Provide the (x, y) coordinate of the cell's center where the given text is located.  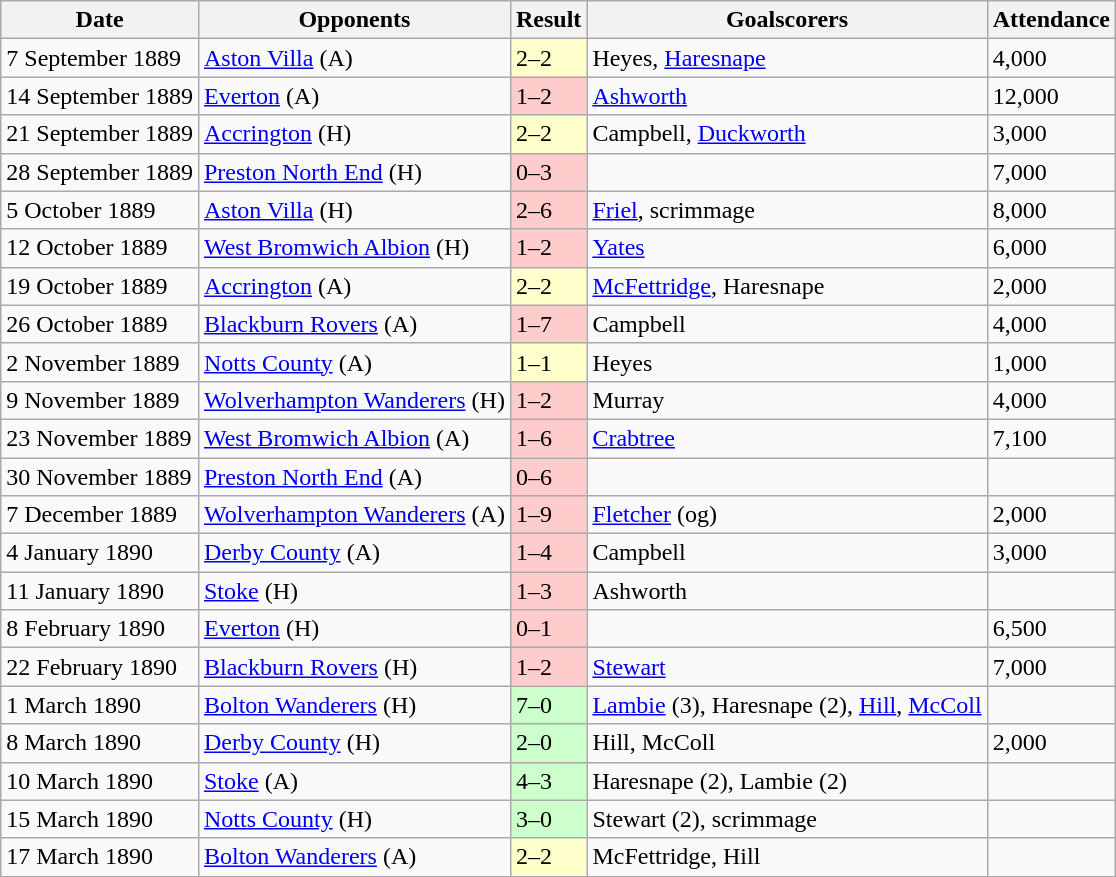
19 October 1889 (100, 286)
Preston North End (A) (354, 477)
17 March 1890 (100, 857)
Derby County (H) (354, 743)
14 September 1889 (100, 96)
Lambie (3), Haresnape (2), Hill, McColl (787, 705)
Bolton Wanderers (A) (354, 857)
Stewart (787, 667)
8 February 1890 (100, 629)
Goalscorers (787, 20)
Notts County (H) (354, 819)
Aston Villa (H) (354, 210)
8,000 (1051, 210)
9 November 1889 (100, 400)
23 November 1889 (100, 438)
Attendance (1051, 20)
Campbell, Duckworth (787, 134)
Derby County (A) (354, 553)
Wolverhampton Wanderers (H) (354, 400)
Murray (787, 400)
10 March 1890 (100, 781)
Wolverhampton Wanderers (A) (354, 515)
2–6 (548, 210)
Accrington (A) (354, 286)
7–0 (548, 705)
7 September 1889 (100, 58)
7 December 1889 (100, 515)
3–0 (548, 819)
4 January 1890 (100, 553)
West Bromwich Albion (H) (354, 248)
1–7 (548, 324)
Accrington (H) (354, 134)
2–0 (548, 743)
Opponents (354, 20)
4–3 (548, 781)
5 October 1889 (100, 210)
Heyes, Haresnape (787, 58)
1 March 1890 (100, 705)
Date (100, 20)
Notts County (A) (354, 362)
Hill, McColl (787, 743)
1–9 (548, 515)
Stoke (H) (354, 591)
Stoke (A) (354, 781)
7,100 (1051, 438)
Result (548, 20)
1,000 (1051, 362)
8 March 1890 (100, 743)
0–6 (548, 477)
2 November 1889 (100, 362)
0–1 (548, 629)
1–1 (548, 362)
West Bromwich Albion (A) (354, 438)
Blackburn Rovers (A) (354, 324)
Preston North End (H) (354, 172)
Fletcher (og) (787, 515)
1–4 (548, 553)
1–6 (548, 438)
Crabtree (787, 438)
6,500 (1051, 629)
15 March 1890 (100, 819)
6,000 (1051, 248)
21 September 1889 (100, 134)
0–3 (548, 172)
12 October 1889 (100, 248)
Heyes (787, 362)
12,000 (1051, 96)
Yates (787, 248)
28 September 1889 (100, 172)
Blackburn Rovers (H) (354, 667)
McFettridge, Hill (787, 857)
26 October 1889 (100, 324)
Bolton Wanderers (H) (354, 705)
22 February 1890 (100, 667)
1–3 (548, 591)
Everton (H) (354, 629)
11 January 1890 (100, 591)
30 November 1889 (100, 477)
Haresnape (2), Lambie (2) (787, 781)
Aston Villa (A) (354, 58)
Stewart (2), scrimmage (787, 819)
Everton (A) (354, 96)
Friel, scrimmage (787, 210)
McFettridge, Haresnape (787, 286)
